Pinpoint the cell where the given text exists, returning its [x, y] midpoint coordinate. 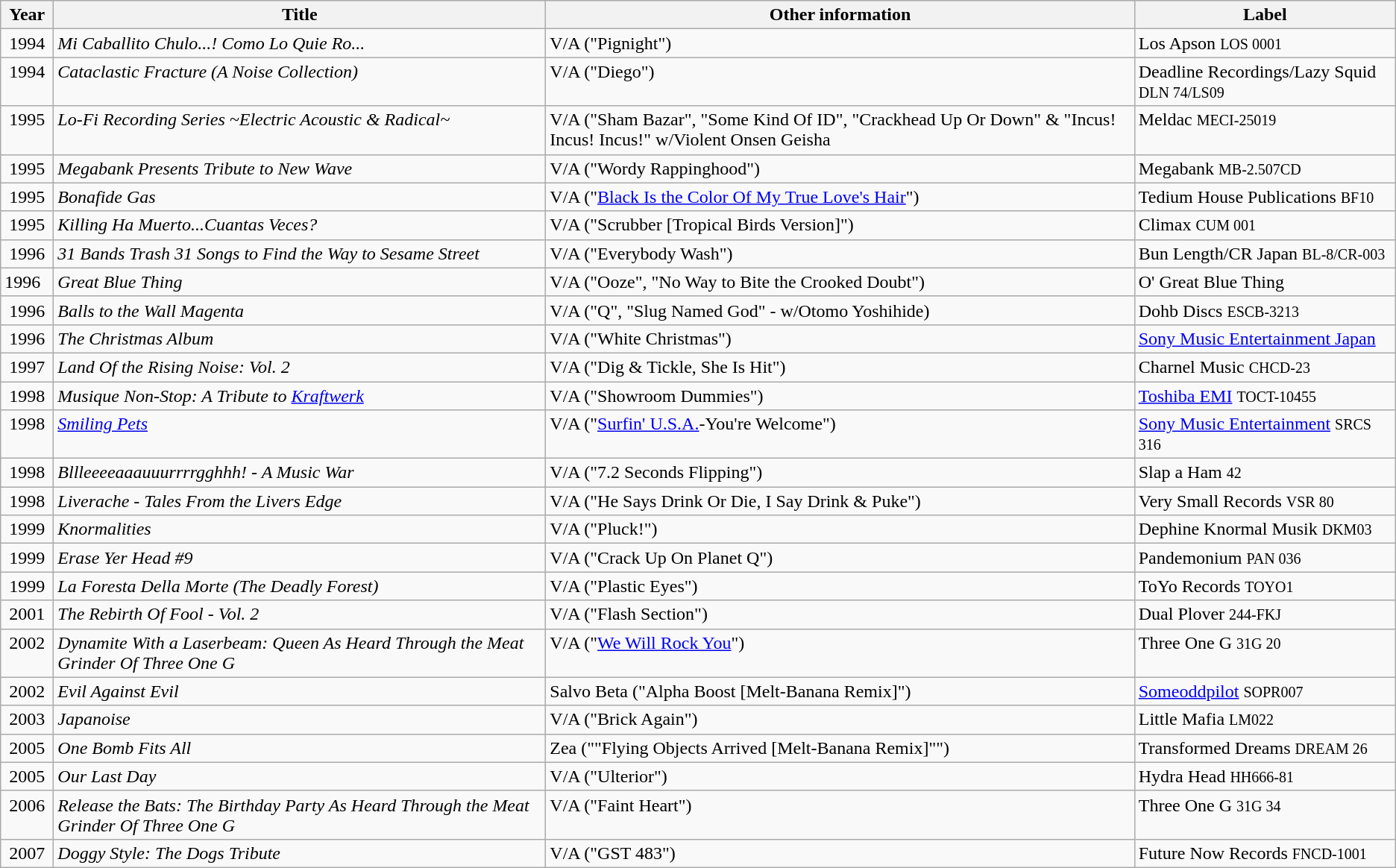
V/A ("He Says Drink Or Die, I Say Drink & Puke") [840, 501]
Pandemonium PAN 036 [1265, 558]
Lo-Fi Recording Series ~Electric Acoustic & Radical~ [300, 130]
2001 [27, 614]
Evil Against Evil [300, 691]
Bllleeeeaaauuurrrrgghhh! - A Music War [300, 473]
Dohb Discs ESCB-3213 [1265, 310]
V/A ("Black Is the Color Of My True Love's Hair") [840, 197]
Dynamite With a Laserbeam: Queen As Heard Through the Meat Grinder Of Three One G [300, 653]
Deadline Recordings/Lazy Squid DLN 74/LS09 [1265, 82]
Bonafide Gas [300, 197]
V/A ("Pluck!") [840, 529]
Doggy Style: The Dogs Tribute [300, 853]
Sony Music Entertainment Japan [1265, 339]
Knormalities [300, 529]
Very Small Records VSR 80 [1265, 501]
Smiling Pets [300, 434]
Salvo Beta ("Alpha Boost [Melt-Banana Remix]") [840, 691]
31 Bands Trash 31 Songs to Find the Way to Sesame Street [300, 254]
Slap a Ham 42 [1265, 473]
V/A ("Plastic Eyes") [840, 586]
Toshiba EMI TOCT-10455 [1265, 396]
The Christmas Album [300, 339]
Japanoise [300, 720]
Bun Length/CR Japan BL-8/CR-003 [1265, 254]
Musique Non-Stop: A Tribute to Kraftwerk [300, 396]
V/A ("Pignight") [840, 43]
Release the Bats: The Birthday Party As Heard Through the Meat Grinder Of Three One G [300, 814]
2003 [27, 720]
Three One G 31G 20 [1265, 653]
Three One G 31G 34 [1265, 814]
Great Blue Thing [300, 282]
Liverache - Tales From the Livers Edge [300, 501]
V/A ("Ooze", "No Way to Bite the Crooked Doubt") [840, 282]
Dual Plover 244-FKJ [1265, 614]
One Bomb Fits All [300, 748]
Title [300, 15]
Dephine Knormal Musik DKM03 [1265, 529]
V/A ("7.2 Seconds Flipping") [840, 473]
Zea (""Flying Objects Arrived [Melt-Banana Remix]"") [840, 748]
V/A ("White Christmas") [840, 339]
ToYo Records TOYO1 [1265, 586]
V/A ("Diego") [840, 82]
Label [1265, 15]
V/A ("Wordy Rappinghood") [840, 169]
Los Apson LOS 0001 [1265, 43]
V/A ("Q", "Slug Named God" - w/Otomo Yoshihide) [840, 310]
Our Last Day [300, 776]
V/A ("We Will Rock You") [840, 653]
Climax CUM 001 [1265, 225]
V/A ("Brick Again") [840, 720]
Meldac MECI-25019 [1265, 130]
Tedium House Publications BF10 [1265, 197]
Year [27, 15]
Transformed Dreams DREAM 26 [1265, 748]
Megabank MB-2.507CD [1265, 169]
V/A ("Flash Section") [840, 614]
V/A ("Crack Up On Planet Q") [840, 558]
V/A ("Faint Heart") [840, 814]
V/A ("Everybody Wash") [840, 254]
Land Of the Rising Noise: Vol. 2 [300, 367]
The Rebirth Of Fool - Vol. 2 [300, 614]
Killing Ha Muerto...Cuantas Veces? [300, 225]
Other information [840, 15]
Erase Yer Head #9 [300, 558]
Cataclastic Fracture (A Noise Collection) [300, 82]
Mi Caballito Chulo...! Como Lo Quie Ro... [300, 43]
V/A ("Ulterior") [840, 776]
Sony Music Entertainment SRCS 316 [1265, 434]
Megabank Presents Tribute to New Wave [300, 169]
Charnel Music CHCD-23 [1265, 367]
Future Now Records FNCD-1001 [1265, 853]
V/A ("Surfin' U.S.A.-You're Welcome") [840, 434]
Balls to the Wall Magenta [300, 310]
V/A ("Scrubber [Tropical Birds Version]") [840, 225]
V/A ("GST 483") [840, 853]
Little Mafia LM022 [1265, 720]
Someoddpilot SOPR007 [1265, 691]
2006 [27, 814]
O' Great Blue Thing [1265, 282]
Hydra Head HH666-81 [1265, 776]
1997 [27, 367]
2007 [27, 853]
V/A ("Showroom Dummies") [840, 396]
V/A ("Dig & Tickle, She Is Hit") [840, 367]
La Foresta Della Morte (The Deadly Forest) [300, 586]
V/A ("Sham Bazar", "Some Kind Of ID", "Crackhead Up Or Down" & "Incus! Incus! Incus!" w/Violent Onsen Geisha [840, 130]
